Pinpoint the cell where the given text exists, returning its [x, y] midpoint coordinate. 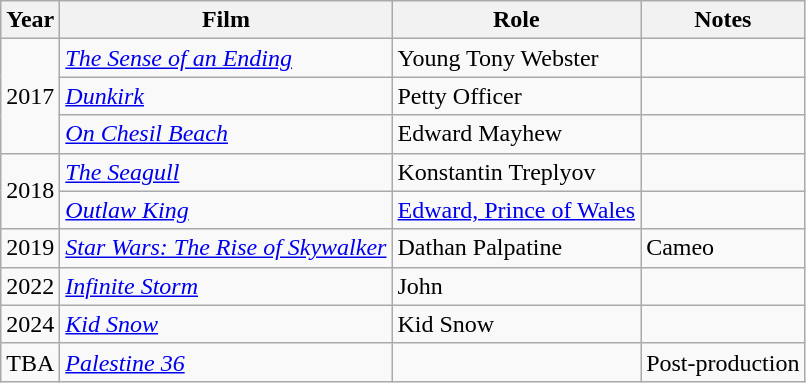
2024 [30, 324]
Young Tony Webster [516, 58]
Dunkirk [226, 96]
2022 [30, 286]
TBA [30, 362]
Notes [723, 20]
2017 [30, 96]
Petty Officer [516, 96]
Infinite Storm [226, 286]
Cameo [723, 248]
Post-production [723, 362]
Film [226, 20]
John [516, 286]
Edward Mayhew [516, 134]
2019 [30, 248]
Outlaw King [226, 210]
Palestine 36 [226, 362]
On Chesil Beach [226, 134]
Edward, Prince of Wales [516, 210]
Star Wars: The Rise of Skywalker [226, 248]
Year [30, 20]
Konstantin Treplyov [516, 172]
Role [516, 20]
2018 [30, 191]
Dathan Palpatine [516, 248]
The Seagull [226, 172]
The Sense of an Ending [226, 58]
